From the cell containing the given text, extract its center point as [x, y] coordinate. 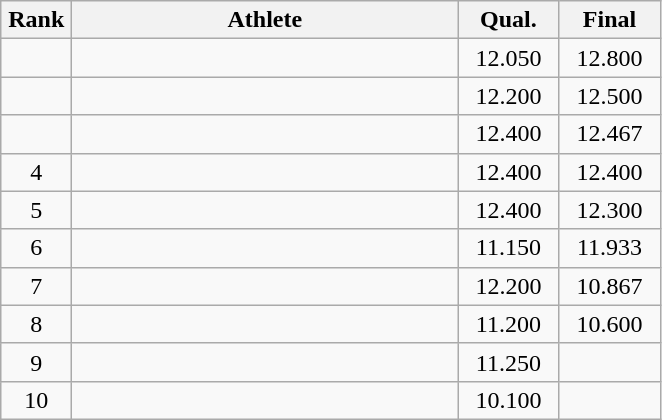
7 [36, 286]
6 [36, 248]
5 [36, 210]
11.150 [508, 248]
Rank [36, 20]
Qual. [508, 20]
10.867 [610, 286]
12.050 [508, 58]
10 [36, 400]
12.467 [610, 134]
4 [36, 172]
12.500 [610, 96]
10.600 [610, 324]
11.250 [508, 362]
11.200 [508, 324]
9 [36, 362]
Final [610, 20]
Athlete [265, 20]
8 [36, 324]
11.933 [610, 248]
10.100 [508, 400]
12.300 [610, 210]
12.800 [610, 58]
